Search for the cell housing the specified text and yield its (x, y) center coordinate. 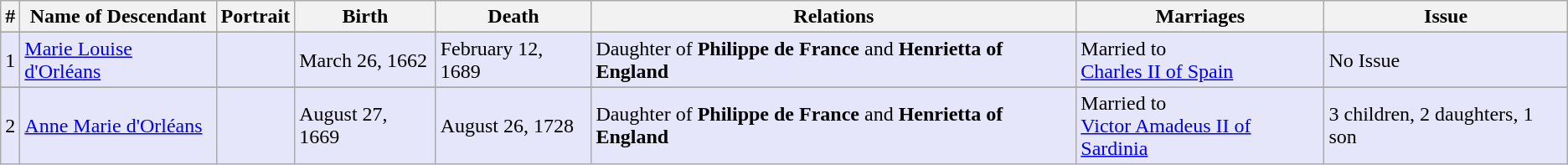
1 (10, 60)
August 26, 1728 (513, 126)
February 12, 1689 (513, 60)
Birth (365, 17)
# (10, 17)
Relations (834, 17)
Issue (1446, 17)
Married to Charles II of Spain (1200, 60)
March 26, 1662 (365, 60)
Marie Louise d'Orléans (118, 60)
Death (513, 17)
Portrait (255, 17)
Anne Marie d'Orléans (118, 126)
2 (10, 126)
August 27, 1669 (365, 126)
Marriages (1200, 17)
Name of Descendant (118, 17)
Married to Victor Amadeus II of Sardinia (1200, 126)
No Issue (1446, 60)
3 children, 2 daughters, 1 son (1446, 126)
